Capture the cell that displays the provided text and extract its [X, Y] central coordinate. 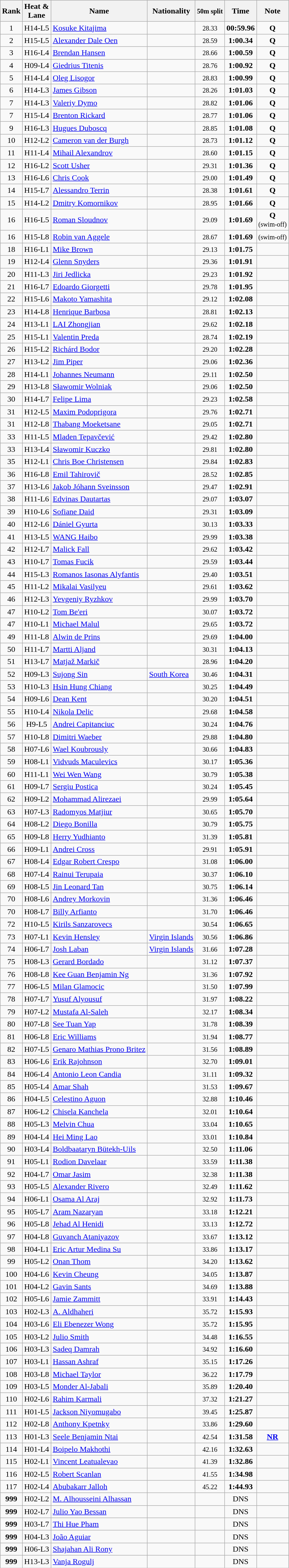
26 [11, 349]
1:07.28 [241, 949]
57 [11, 737]
34.69 [210, 1287]
H03-L1 [37, 1361]
H01-L4 [37, 1449]
1:01.36 [241, 165]
30.66 [210, 749]
H02-L3 [37, 1312]
Malick Fall [99, 549]
Nikola Delic [99, 712]
H07-L6 [37, 749]
H07-L4 [37, 874]
1:16.60 [241, 1349]
33.04 [210, 1124]
101 [11, 1287]
H04-L1 [37, 1249]
H04-L2 [37, 1287]
Michael Malul [99, 624]
Edvinas Dautartas [99, 499]
H07-L8 [37, 1024]
Roman Sloudnov [99, 220]
97 [11, 1237]
Mohammad Alirezaei [99, 799]
Emil Tahirovič [99, 474]
1:05.81 [241, 837]
H09-L1 [37, 849]
42 [11, 549]
1:03.70 [241, 599]
H06-L7 [37, 949]
H05-L6 [37, 1299]
H06-L4 [37, 1074]
Seele Benjamin Ntai [99, 1437]
Name [99, 11]
H02-L7 [37, 1512]
H10-L3 [37, 687]
31.50 [210, 987]
(swim-off) [272, 237]
90 [11, 1149]
88 [11, 1124]
1:21.27 [241, 1399]
10 [11, 140]
Julio Yao Bessan [99, 1512]
32.17 [210, 1012]
41.55 [210, 1474]
H9-L5 [37, 724]
Jakob Jóhann Sveinsson [99, 487]
Kosuke Kitajima [99, 28]
H08-L3 [37, 961]
104 [11, 1324]
Hsin Hung Chiang [99, 687]
H12-L3 [37, 599]
Thabang Moeketsane [99, 424]
29.40 [210, 574]
28.66 [210, 53]
30 [11, 399]
30.54 [210, 924]
31.53 [210, 1087]
1:08.22 [241, 999]
H13-L5 [37, 537]
Hugues Duboscq [99, 128]
H05-L4 [37, 1087]
86 [11, 1099]
1:16.55 [241, 1336]
H11-L7 [37, 649]
1:03.38 [241, 537]
30.25 [210, 687]
1:04.13 [241, 649]
1:02.85 [241, 474]
1:13.88 [241, 1287]
40 [11, 524]
H11-L1 [37, 774]
Dimitri Waeber [99, 737]
1:03.42 [241, 549]
29.11 [210, 374]
34.05 [210, 1274]
Jehad Al Henidi [99, 1224]
29.07 [210, 499]
109 [11, 1387]
Matjaž Markič [99, 662]
3 [11, 53]
H10-L1 [37, 624]
H11-L6 [37, 499]
Wael Koubrously [99, 749]
Chris Boe Christensen [99, 462]
Makoto Yamashita [99, 299]
1:03.62 [241, 587]
Eric Artur Medina Su [99, 1249]
68 [11, 874]
91 [11, 1161]
1:01.92 [241, 274]
Anthony Kpetnky [99, 1424]
Giedrius Titenis [99, 65]
66 [11, 849]
1:08.34 [241, 1012]
34.48 [210, 1336]
Dmitry Komornikov [99, 203]
28.33 [210, 28]
Hassan Ashraf [99, 1361]
Kevin Cheung [99, 1274]
25 [11, 337]
Yevgeniy Ryzhkov [99, 599]
Mustafa Al-Saleh [99, 1012]
113 [11, 1437]
H10-L6 [37, 512]
36 [11, 474]
Dániel Gyurta [99, 524]
A. Aldhaheri [99, 1312]
H07-L2 [37, 1012]
1:01.95 [241, 287]
93 [11, 1187]
Valentin Preda [99, 337]
45 [11, 587]
Kirils Sanzarovecs [99, 924]
33.91 [210, 1299]
H10-L2 [37, 612]
32.70 [210, 1062]
74 [11, 949]
João Aguiar [99, 1536]
37.32 [210, 1399]
30.13 [210, 524]
H03-L6 [37, 1324]
H02-L2 [37, 1499]
29.36 [210, 262]
1:03.33 [241, 524]
30.37 [210, 874]
H06-L1 [37, 1199]
38 [11, 499]
1:15.95 [241, 1324]
2 [11, 40]
Alwin de Prins [99, 637]
44 [11, 574]
80 [11, 1024]
1:02.08 [241, 299]
H11-L2 [37, 587]
58 [11, 749]
1:04.31 [241, 674]
Genaro Mathias Prono Britez [99, 1049]
H10-L4 [37, 712]
H09-L8 [37, 837]
36.22 [210, 1374]
107 [11, 1361]
H03-L2 [37, 1336]
H02-L1 [37, 1462]
H12-L1 [37, 462]
1:01.15 [241, 153]
33.13 [210, 1224]
Rainui Terupaia [99, 874]
29.65 [210, 624]
11 [11, 153]
30.20 [210, 699]
Edoardo Giorgetti [99, 287]
Osama Al Araj [99, 1199]
31.56 [210, 1049]
M. Alhousseini Alhassan [99, 1499]
Billy Arfianto [99, 912]
31.08 [210, 862]
106 [11, 1349]
1:15.93 [241, 1312]
24 [11, 324]
33.01 [210, 1137]
Jiri Jedlicka [99, 274]
1:04.58 [241, 712]
1:02.19 [241, 337]
H06-L8 [37, 1037]
H10-L7 [37, 562]
56 [11, 724]
51 [11, 662]
Onan Thom [99, 1262]
110 [11, 1399]
1:04.51 [241, 699]
21 [11, 287]
60 [11, 774]
1:01.12 [241, 140]
1:00.34 [241, 40]
116 [11, 1474]
59 [11, 762]
NR [272, 1437]
Shajahan Ali Rony [99, 1549]
H09-L7 [37, 787]
H08-L5 [37, 887]
1:00.92 [241, 65]
1:06.65 [241, 924]
81 [11, 1037]
29.78 [210, 287]
Josh Laban [99, 949]
1:34.98 [241, 1474]
Vidvuds Maculevics [99, 762]
76 [11, 974]
Boldbaataryn Bütekh-Uils [99, 1149]
28 [11, 374]
H09-L3 [37, 674]
55 [11, 712]
Boipelo Makhothi [99, 1449]
Melvin Chua [99, 1124]
Chris Cook [99, 178]
H03-L5 [37, 1387]
1:29.60 [241, 1424]
Mike Brown [99, 249]
30.07 [210, 612]
78 [11, 999]
41 [11, 537]
29.42 [210, 437]
33.67 [210, 1237]
32.49 [210, 1187]
5 [11, 78]
28.83 [210, 78]
92 [11, 1174]
H16-L3 [37, 128]
H13-L7 [37, 662]
1:13.87 [241, 1274]
1:00.59 [241, 53]
LAI Zhongjian [99, 324]
H01-L3 [37, 1437]
Maxim Podoprigora [99, 412]
Vanja Rogulj [99, 1561]
29.81 [210, 449]
28.67 [210, 237]
1:32.63 [241, 1449]
1:05.75 [241, 824]
28.52 [210, 474]
1:17.79 [241, 1374]
H05-L2 [37, 1262]
111 [11, 1412]
28.76 [210, 65]
50 [11, 649]
H11-L8 [37, 637]
96 [11, 1224]
Kevin Hensley [99, 937]
H15-L8 [37, 237]
9 [11, 128]
Hei Ming Lao [99, 1137]
35.15 [210, 1361]
29.12 [210, 299]
H14-L1 [37, 374]
H07-L5 [37, 1049]
H13-L6 [37, 487]
77 [11, 987]
98 [11, 1249]
Thi Hue Pham [99, 1524]
H15-L2 [37, 349]
29.00 [210, 178]
29.20 [210, 349]
Henrique Barbosa [99, 312]
23 [11, 312]
H07-L3 [37, 812]
H05-L5 [37, 1187]
H03-L8 [37, 1374]
1:12.21 [241, 1212]
Celestino Aguon [99, 1099]
28.77 [210, 115]
30.31 [210, 649]
1:32.86 [241, 1462]
H07-L1 [37, 937]
30.75 [210, 887]
Yusuf Alyousuf [99, 999]
Amar Shah [99, 1087]
H11-L4 [37, 153]
1:10.64 [241, 1112]
Dean Kent [99, 699]
Felipe Lima [99, 399]
54 [11, 699]
Diego Bonilla [99, 824]
James Gibson [99, 90]
1:01.49 [241, 178]
32.92 [210, 1199]
Mihail Alexandrov [99, 153]
Brenton Rickard [99, 115]
H07-L7 [37, 999]
Rank [11, 11]
1:02.83 [241, 462]
See Tuan Yap [99, 1024]
1:11.73 [241, 1199]
Martti Aljand [99, 649]
Glenn Snyders [99, 262]
Tomas Fucik [99, 562]
H10-L5 [37, 924]
28.85 [210, 128]
H06-L6 [37, 1062]
Wei Wen Wang [99, 774]
22 [11, 299]
94 [11, 1199]
H12-L2 [37, 140]
Nationality [171, 11]
87 [11, 1112]
Erik Rajohnson [99, 1062]
28.60 [210, 153]
32.38 [210, 1174]
1:01.75 [241, 249]
75 [11, 961]
1:05.38 [241, 774]
H16-L2 [37, 165]
32.50 [210, 1149]
Sofiane Daid [99, 512]
H04-L7 [37, 1174]
29.09 [210, 220]
Antonio Leon Candia [99, 1074]
H15-L6 [37, 299]
Andrey Morkovin [99, 899]
H05-L1 [37, 1161]
29.69 [210, 637]
35.89 [210, 1387]
1:44.93 [241, 1487]
114 [11, 1449]
Robert Scanlan [99, 1474]
37 [11, 487]
31.97 [210, 999]
H15-L1 [37, 337]
28.59 [210, 40]
102 [11, 1299]
Richárd Bodor [99, 349]
1:01.91 [241, 262]
H08-L4 [37, 862]
1:10.84 [241, 1137]
1:04.49 [241, 687]
Andrei Cross [99, 849]
Radomyos Matjiur [99, 812]
35 [11, 462]
1:04.20 [241, 662]
1:13.62 [241, 1262]
Aram Nazaryan [99, 1212]
Alexander Dale Oen [99, 40]
33.18 [210, 1212]
29.47 [210, 487]
H16-L4 [37, 53]
H06-L3 [37, 1549]
H09-L4 [37, 65]
H14-L7 [37, 399]
41.39 [210, 1462]
Mikalai Vasilyeu [99, 587]
34.92 [210, 1349]
30.17 [210, 762]
H15-L4 [37, 115]
H13-L4 [37, 449]
27 [11, 362]
H15-L7 [37, 190]
29.61 [210, 587]
1:02.36 [241, 362]
1:01.08 [241, 128]
49 [11, 637]
00:59.96 [241, 28]
30.65 [210, 812]
67 [11, 862]
Kee Guan Benjamin Ng [99, 974]
H06-L2 [37, 1112]
H16-L7 [37, 287]
1:07.92 [241, 974]
Oleg Lisogor [99, 78]
85 [11, 1087]
6 [11, 90]
Tom Be'eri [99, 612]
Brendan Hansen [99, 53]
1:31.58 [241, 1437]
Time [241, 11]
1 [11, 28]
31.70 [210, 912]
15 [11, 203]
1:05.70 [241, 812]
H09-L2 [37, 799]
100 [11, 1274]
H13-L3 [37, 1561]
1:17.26 [241, 1361]
H01-L5 [37, 1412]
52 [11, 674]
32.88 [210, 1099]
Abubakarr Jalloh [99, 1487]
H04-L4 [37, 1137]
Eric Williams [99, 1037]
31.12 [210, 961]
H02-L4 [37, 1487]
H13-L2 [37, 362]
1:13.17 [241, 1249]
H09-L6 [37, 699]
28.26 [210, 90]
H05-L3 [37, 1124]
H12-L6 [37, 524]
H05-L8 [37, 1224]
H16-L6 [37, 178]
Scott Usher [99, 165]
72 [11, 924]
1:01.66 [241, 203]
19 [11, 262]
1:08.89 [241, 1049]
H08-L1 [37, 762]
Robin van Aggele [99, 237]
1:20.40 [241, 1387]
Chisela Kanchela [99, 1112]
39.45 [210, 1412]
H14-L2 [37, 203]
H13-L1 [37, 324]
29.88 [210, 737]
WANG Haibo [99, 537]
H06-L5 [37, 987]
Guvanch Ataniyazov [99, 1237]
63 [11, 812]
H03-L4 [37, 1149]
1:06.10 [241, 874]
82 [11, 1049]
Jackson Niyomugabo [99, 1412]
1:09.01 [241, 1062]
H08-L8 [37, 974]
Jim Piper [99, 362]
Rodion Davelaar [99, 1161]
1:04.76 [241, 724]
1:05.64 [241, 799]
Michael Taylor [99, 1374]
Eli Ebenezer Wong [99, 1324]
1:14.43 [241, 1299]
39 [11, 512]
1:05.45 [241, 787]
H02-L8 [37, 1424]
South Korea [171, 674]
28.73 [210, 140]
30.46 [210, 674]
29.13 [210, 249]
32.01 [210, 1112]
28.74 [210, 337]
1:12.72 [241, 1224]
Edgar Robert Crespo [99, 862]
29.76 [210, 412]
H11-L5 [37, 437]
1:07.99 [241, 987]
34.20 [210, 1262]
84 [11, 1074]
Monder Al-Jabali [99, 1387]
13 [11, 178]
Johannes Neumann [99, 374]
12 [11, 165]
31.39 [210, 837]
1:00.99 [241, 78]
115 [11, 1462]
1:08.77 [241, 1037]
1:07.37 [241, 961]
H15-L5 [37, 40]
1:03.44 [241, 562]
61 [11, 787]
H16-L1 [37, 249]
45.22 [210, 1487]
Jin Leonard Tan [99, 887]
1:02.28 [241, 349]
H08-L6 [37, 899]
H16-L8 [37, 474]
1:02.18 [241, 324]
1:06.00 [241, 862]
H08-L7 [37, 912]
Julio Smith [99, 1336]
Sadeq Damrah [99, 1349]
H15-L3 [37, 574]
73 [11, 937]
69 [11, 887]
117 [11, 1487]
1:08.39 [241, 1024]
1:13.12 [241, 1237]
H02-L5 [37, 1474]
46 [11, 599]
53 [11, 687]
1:03.07 [241, 499]
1:04.80 [241, 737]
1:09.67 [241, 1087]
29.68 [210, 712]
1:25.87 [241, 1412]
1:11.06 [241, 1149]
29.05 [210, 424]
20 [11, 274]
Jamie Zammitt [99, 1299]
28.95 [210, 203]
64 [11, 824]
18 [11, 249]
95 [11, 1212]
Valeriy Dymo [99, 103]
Q (swim-off) [272, 220]
Alessandro Terrin [99, 190]
H13-L8 [37, 387]
31.66 [210, 949]
Sławomir Kuczko [99, 449]
H12-L5 [37, 412]
83 [11, 1062]
1:04.00 [241, 637]
Mladen Tepavčević [99, 437]
Romanos Iasonas Alyfantis [99, 574]
H04-L3 [37, 1536]
H10-L8 [37, 737]
28.96 [210, 662]
1:01.61 [241, 190]
31.94 [210, 1037]
103 [11, 1312]
Vincent Leatualevao [99, 1462]
Alexander Rivero [99, 1187]
43 [11, 562]
1:04.83 [241, 749]
1:06.14 [241, 887]
1:02.13 [241, 312]
H04-L5 [37, 1099]
42.16 [210, 1449]
1:02.91 [241, 487]
33.59 [210, 1161]
Note [272, 11]
H08-L2 [37, 824]
H14-L5 [37, 28]
1:03.09 [241, 512]
H02-L6 [37, 1399]
105 [11, 1336]
29.84 [210, 462]
H12-L7 [37, 549]
42.54 [210, 1437]
1:01.03 [241, 90]
28.38 [210, 190]
Sujong Sin [99, 674]
Milan Glamocic [99, 987]
H16-L5 [37, 220]
H04-L8 [37, 1237]
28.82 [210, 103]
31.11 [210, 1074]
H12-L4 [37, 262]
1:03.51 [241, 574]
65 [11, 837]
1:10.46 [241, 1099]
28.81 [210, 312]
Rahim Karmali [99, 1399]
Sergiu Postica [99, 787]
1:10.65 [241, 1124]
79 [11, 1012]
1:06.86 [241, 937]
Heat & Lane [37, 11]
1:09.32 [241, 1074]
112 [11, 1424]
H14-L4 [37, 78]
H03-L7 [37, 1524]
H11-L3 [37, 274]
Gavin Sants [99, 1287]
H12-L8 [37, 424]
29.91 [210, 849]
4 [11, 65]
1:05.91 [241, 849]
H05-L7 [37, 1212]
31.78 [210, 1024]
108 [11, 1374]
99 [11, 1262]
29.59 [210, 562]
Omar Jasim [99, 1174]
Gerard Bordado [99, 961]
Herry Yudhianto [99, 837]
1:02.58 [241, 399]
1:05.36 [241, 762]
Cameron van der Burgh [99, 140]
14 [11, 190]
89 [11, 1137]
H03-L3 [37, 1349]
29 [11, 387]
Sławomir Wolniak [99, 387]
62 [11, 799]
1:11.62 [241, 1187]
Andrei Capitanciuc [99, 724]
30.56 [210, 937]
H04-L6 [37, 1274]
50m split [210, 11]
H14-L8 [37, 312]
